From the cell containing the given text, extract its center point as [X, Y] coordinate. 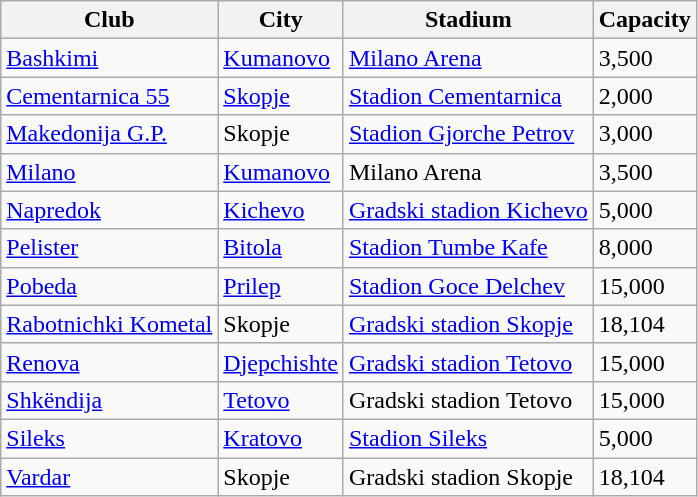
Capacity [644, 20]
Vardar [110, 477]
Kratovo [281, 438]
Rabotnichki Kometal [110, 324]
Pobeda [110, 286]
Napredok [110, 210]
Gradski stadion Kichevo [468, 210]
2,000 [644, 96]
Stadium [468, 20]
Club [110, 20]
Stadion Gjorche Petrov [468, 134]
Renova [110, 362]
Shkëndija [110, 400]
Djepchishte [281, 362]
Makedonija G.P. [110, 134]
Kichevo [281, 210]
3,000 [644, 134]
Cementarnica 55 [110, 96]
Bashkimi [110, 58]
Bitola [281, 248]
Stadion Tumbe Kafe [468, 248]
City [281, 20]
Milano [110, 172]
Stadion Cementarnica [468, 96]
Stadion Sileks [468, 438]
8,000 [644, 248]
Stadion Goce Delchev [468, 286]
Prilep [281, 286]
Pelister [110, 248]
Tetovo [281, 400]
Sileks [110, 438]
